Extract the [X, Y] coordinate from the center of the cell holding the provided text.  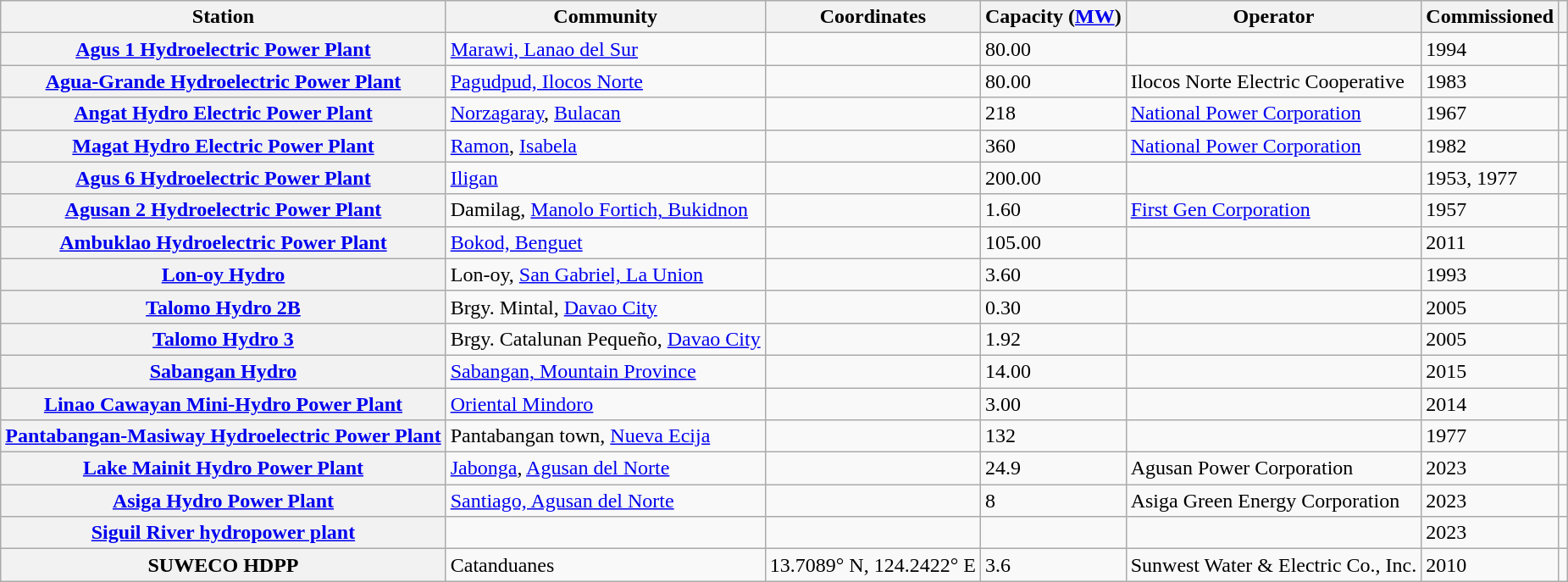
Operator [1274, 17]
Agus 6 Hydroelectric Power Plant [224, 178]
1967 [1490, 114]
2015 [1490, 371]
Angat Hydro Electric Power Plant [224, 114]
Talomo Hydro 3 [224, 339]
Ramon, Isabela [605, 146]
218 [1053, 114]
First Gen Corporation [1274, 210]
Damilag, Manolo Fortich, Bukidnon [605, 210]
Santiago, Agusan del Norte [605, 501]
Lon-oy, San Gabriel, La Union [605, 274]
Linao Cawayan Mini-Hydro Power Plant [224, 404]
1957 [1490, 210]
Ilocos Norte Electric Cooperative [1274, 81]
Sabangan Hydro [224, 371]
8 [1053, 501]
Pantabangan town, Nueva Ecija [605, 436]
Agusan Power Corporation [1274, 468]
1.92 [1053, 339]
Pagudpud, Ilocos Norte [605, 81]
Jabonga, Agusan del Norte [605, 468]
1977 [1490, 436]
Commissioned [1490, 17]
1982 [1490, 146]
Agusan 2 Hydroelectric Power Plant [224, 210]
Agua-Grande Hydroelectric Power Plant [224, 81]
105.00 [1053, 242]
3.00 [1053, 404]
Lon-oy Hydro [224, 274]
Lake Mainit Hydro Power Plant [224, 468]
1994 [1490, 49]
Asiga Hydro Power Plant [224, 501]
132 [1053, 436]
360 [1053, 146]
Siguil River hydropower plant [224, 533]
Iligan [605, 178]
Community [605, 17]
Norzagaray, Bulacan [605, 114]
Oriental Mindoro [605, 404]
2014 [1490, 404]
Coordinates [873, 17]
Catanduanes [605, 565]
Ambuklao Hydroelectric Power Plant [224, 242]
2010 [1490, 565]
Marawi, Lanao del Sur [605, 49]
Talomo Hydro 2B [224, 307]
13.7089° N, 124.2422° E [873, 565]
3.60 [1053, 274]
200.00 [1053, 178]
Sunwest Water & Electric Co., Inc. [1274, 565]
1.60 [1053, 210]
2011 [1490, 242]
Pantabangan-Masiway Hydroelectric Power Plant [224, 436]
Station [224, 17]
Brgy. Catalunan Pequeño, Davao City [605, 339]
14.00 [1053, 371]
Agus 1 Hydroelectric Power Plant [224, 49]
24.9 [1053, 468]
1953, 1977 [1490, 178]
SUWECO HDPP [224, 565]
Asiga Green Energy Corporation [1274, 501]
3.6 [1053, 565]
Capacity (MW) [1053, 17]
Brgy. Mintal, Davao City [605, 307]
Bokod, Benguet [605, 242]
Magat Hydro Electric Power Plant [224, 146]
Sabangan, Mountain Province [605, 371]
1993 [1490, 274]
1983 [1490, 81]
0.30 [1053, 307]
